Detect which cell encompasses the target text, then output its [X, Y] center coordinate. 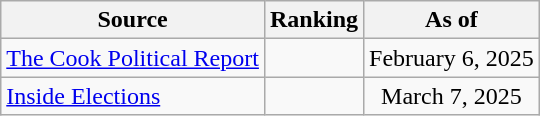
Ranking [314, 20]
The Cook Political Report [133, 58]
Inside Elections [133, 96]
As of [452, 20]
February 6, 2025 [452, 58]
Source [133, 20]
March 7, 2025 [452, 96]
